Search for the cell housing the specified text and yield its (x, y) center coordinate. 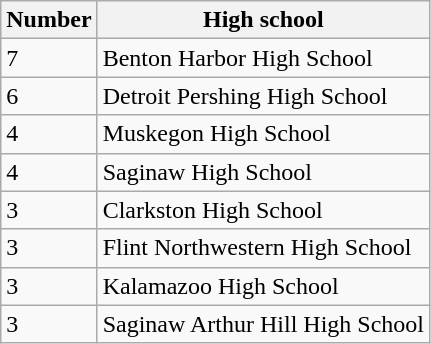
Saginaw Arthur Hill High School (263, 324)
6 (49, 96)
High school (263, 20)
Saginaw High School (263, 172)
Muskegon High School (263, 134)
7 (49, 58)
Benton Harbor High School (263, 58)
Detroit Pershing High School (263, 96)
Flint Northwestern High School (263, 248)
Number (49, 20)
Clarkston High School (263, 210)
Kalamazoo High School (263, 286)
